Determine the [X, Y] coordinate at the center of the cell enclosing the given text.  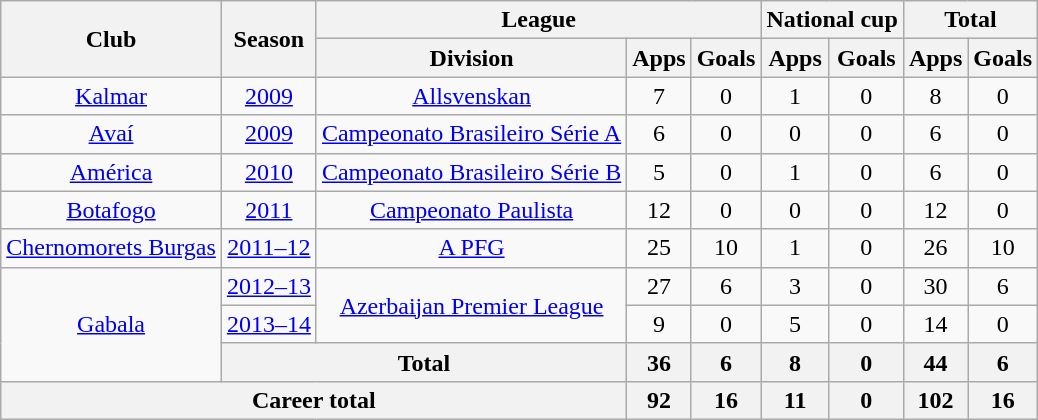
2013–14 [268, 324]
11 [795, 400]
2011 [268, 210]
A PFG [471, 248]
Campeonato Paulista [471, 210]
Division [471, 58]
36 [659, 362]
2010 [268, 172]
9 [659, 324]
2011–12 [268, 248]
3 [795, 286]
7 [659, 96]
27 [659, 286]
2012–13 [268, 286]
Botafogo [112, 210]
Season [268, 39]
Club [112, 39]
44 [935, 362]
92 [659, 400]
National cup [832, 20]
30 [935, 286]
25 [659, 248]
América [112, 172]
14 [935, 324]
Career total [314, 400]
Avaí [112, 134]
Kalmar [112, 96]
Chernomorets Burgas [112, 248]
Gabala [112, 324]
Campeonato Brasileiro Série A [471, 134]
League [538, 20]
102 [935, 400]
Azerbaijan Premier League [471, 305]
Campeonato Brasileiro Série B [471, 172]
Allsvenskan [471, 96]
26 [935, 248]
